Detect which cell encompasses the target text, then output its (X, Y) center coordinate. 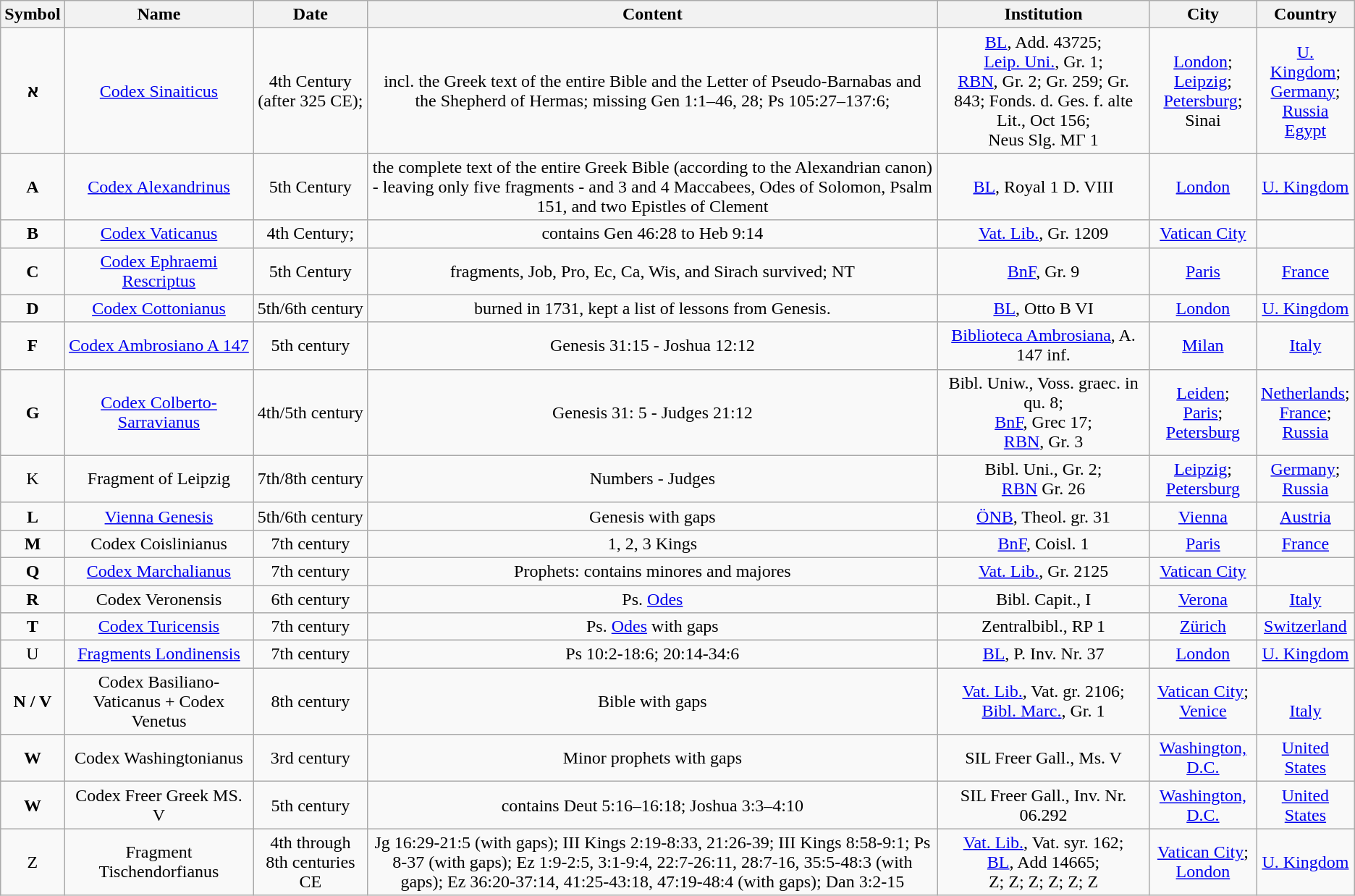
Fragments Londinensis (159, 654)
fragments, Job, Pro, Ec, Ca, Wis, and Sirach survived; NT (653, 271)
burned in 1731, kept a list of lessons from Genesis. (653, 308)
B (33, 234)
Country (1306, 14)
Zürich (1203, 627)
Fragment of Leipzig (159, 479)
M (33, 544)
Vat. Lib., Gr. 1209 (1044, 234)
City (1203, 14)
BnF, Coisl. 1 (1044, 544)
K (33, 479)
Symbol (33, 14)
Genesis 31:15 - Joshua 12:12 (653, 346)
Codex Veronensis (159, 599)
Leipzig;Petersburg (1203, 479)
3rd century (311, 758)
BL, P. Inv. Nr. 37 (1044, 654)
Codex Colberto-Sarravianus (159, 413)
Codex Sinaiticus (159, 91)
Codex Alexandrinus (159, 187)
Codex Ambrosiano A 147 (159, 346)
א (33, 91)
Ps 10:2-18:6; 20:14-34:6 (653, 654)
T (33, 627)
BL, Royal 1 D. VIII (1044, 187)
Ps. Odes (653, 599)
Milan (1203, 346)
F (33, 346)
SIL Freer Gall., Ms. V (1044, 758)
U (33, 654)
4th through 8th centuries CE (311, 862)
BL, Otto B VI (1044, 308)
Bibl. Capit., I (1044, 599)
Z (33, 862)
Switzerland (1306, 627)
A (33, 187)
D (33, 308)
Codex Turicensis (159, 627)
1, 2, 3 Kings (653, 544)
SIL Freer Gall., Inv. Nr. 06.292 (1044, 805)
Vienna (1203, 516)
Biblioteca Ambrosiana, A. 147 inf. (1044, 346)
Vat. Lib., Vat. syr. 162;BL, Add 14665;Z; Z; Z; Z; Z; Z (1044, 862)
BnF, Gr. 9 (1044, 271)
L (33, 516)
4th Century(after 325 CE); (311, 91)
Bible with gaps (653, 701)
G (33, 413)
Zentralbibl., RP 1 (1044, 627)
contains Deut 5:16–16:18; Joshua 3:3–4:10 (653, 805)
Date (311, 14)
Vatican City;Venice (1203, 701)
Minor prophets with gaps (653, 758)
Codex Basiliano-Vaticanus + Codex Venetus (159, 701)
Content (653, 14)
Leiden;Paris;Petersburg (1203, 413)
6th century (311, 599)
BL, Add. 43725;Leip. Uni., Gr. 1;RBN, Gr. 2; Gr. 259; Gr. 843; Fonds. d. Ges. f. alte Lit., Oct 156;Neus Slg. ΜΓ 1 (1044, 91)
Codex Marchalianus (159, 571)
Germany;Russia (1306, 479)
ÖNB, Theol. gr. 31 (1044, 516)
Numbers - Judges (653, 479)
Codex Coislinianus (159, 544)
Fragment Tischendorfianus (159, 862)
incl. the Greek text of the entire Bible and the Letter of Pseudo-Barnabas and the Shepherd of Hermas; missing Gen 1:1–46, 28; Ps 105:27–137:6; (653, 91)
7th/8th century (311, 479)
London;Leipzig;Petersburg;Sinai (1203, 91)
Name (159, 14)
Codex Washingtonianus (159, 758)
U. Kingdom;Germany;RussiaEgypt (1306, 91)
8th century (311, 701)
Ps. Odes with gaps (653, 627)
Codex Freer Greek MS. V (159, 805)
Genesis 31: 5 - Judges 21:12 (653, 413)
Codex Cottonianus (159, 308)
4th Century; (311, 234)
R (33, 599)
Codex Vaticanus (159, 234)
Verona (1203, 599)
Vat. Lib., Vat. gr. 2106;Bibl. Marc., Gr. 1 (1044, 701)
Vienna Genesis (159, 516)
4th/5th century (311, 413)
Prophets: contains minores and majores (653, 571)
Bibl. Uniw., Voss. graec. in qu. 8;BnF, Grec 17;RBN, Gr. 3 (1044, 413)
Codex Ephraemi Rescriptus (159, 271)
Genesis with gaps (653, 516)
Austria (1306, 516)
contains Gen 46:28 to Heb 9:14 (653, 234)
C (33, 271)
Q (33, 571)
Institution (1044, 14)
Vat. Lib., Gr. 2125 (1044, 571)
N / V (33, 701)
Netherlands;France;Russia (1306, 413)
Bibl. Uni., Gr. 2;RBN Gr. 26 (1044, 479)
Vatican City;London (1203, 862)
